Scan for the cell matching the given text and deliver its [x, y] coordinate at center. 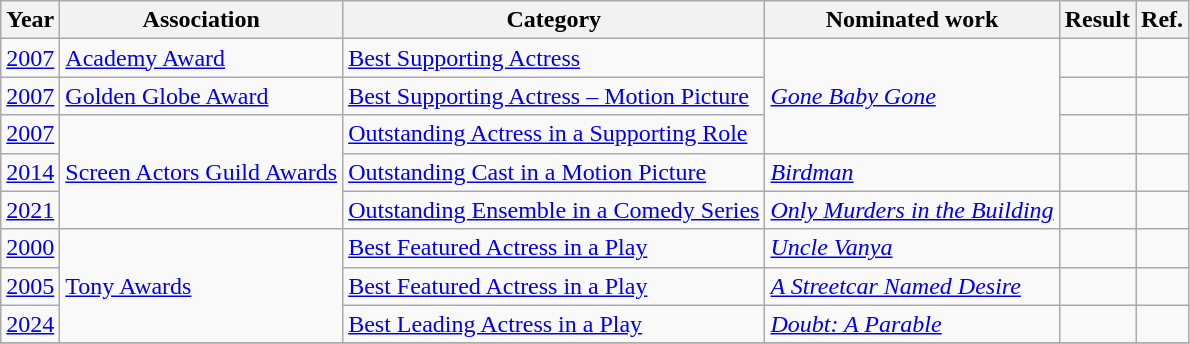
2021 [30, 210]
Outstanding Actress in a Supporting Role [554, 134]
Golden Globe Award [202, 96]
Outstanding Cast in a Motion Picture [554, 172]
Nominated work [912, 20]
Academy Award [202, 58]
Screen Actors Guild Awards [202, 172]
Result [1097, 20]
Category [554, 20]
Birdman [912, 172]
Year [30, 20]
2024 [30, 324]
Association [202, 20]
2014 [30, 172]
Doubt: A Parable [912, 324]
Ref. [1162, 20]
Best Leading Actress in a Play [554, 324]
Best Supporting Actress – Motion Picture [554, 96]
2000 [30, 248]
2005 [30, 286]
Gone Baby Gone [912, 96]
Tony Awards [202, 286]
Uncle Vanya [912, 248]
Outstanding Ensemble in a Comedy Series [554, 210]
Only Murders in the Building [912, 210]
Best Supporting Actress [554, 58]
A Streetcar Named Desire [912, 286]
